Detect which cell encompasses the target text, then output its [X, Y] center coordinate. 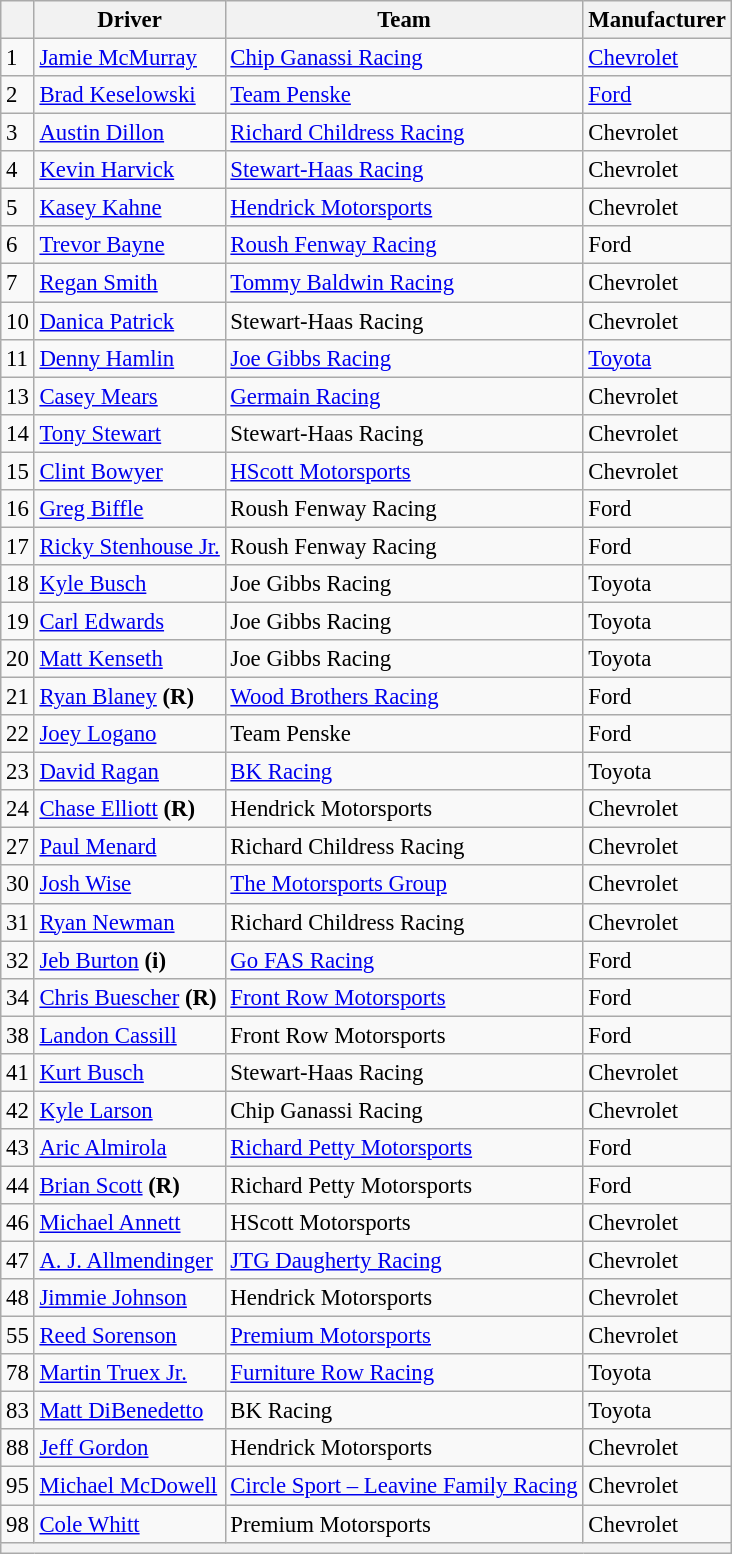
17 [18, 546]
Matt DiBenedetto [130, 1411]
Kevin Harvick [130, 170]
JTG Daugherty Racing [404, 1261]
Joey Logano [130, 734]
Austin Dillon [130, 133]
Regan Smith [130, 283]
19 [18, 621]
Martin Truex Jr. [130, 1373]
Kurt Busch [130, 1073]
Cole Whitt [130, 1524]
11 [18, 358]
Ryan Blaney (R) [130, 697]
Driver [130, 20]
Jamie McMurray [130, 58]
Greg Biffle [130, 509]
Manufacturer [657, 20]
3 [18, 133]
13 [18, 396]
5 [18, 208]
41 [18, 1073]
Matt Kenseth [130, 659]
Paul Menard [130, 847]
2 [18, 95]
Team [404, 20]
34 [18, 997]
Aric Almirola [130, 1148]
Denny Hamlin [130, 358]
Tony Stewart [130, 433]
18 [18, 584]
23 [18, 772]
15 [18, 471]
43 [18, 1148]
Danica Patrick [130, 321]
The Motorsports Group [404, 885]
Michael McDowell [130, 1486]
A. J. Allmendinger [130, 1261]
Kasey Kahne [130, 208]
31 [18, 922]
Go FAS Racing [404, 960]
Reed Sorenson [130, 1336]
Carl Edwards [130, 621]
6 [18, 245]
Furniture Row Racing [404, 1373]
20 [18, 659]
98 [18, 1524]
Ricky Stenhouse Jr. [130, 546]
Kyle Larson [130, 1110]
Ryan Newman [130, 922]
21 [18, 697]
Germain Racing [404, 396]
Brian Scott (R) [130, 1185]
47 [18, 1261]
Josh Wise [130, 885]
Brad Keselowski [130, 95]
27 [18, 847]
32 [18, 960]
30 [18, 885]
Jeb Burton (i) [130, 960]
24 [18, 809]
Clint Bowyer [130, 471]
Jeff Gordon [130, 1449]
Wood Brothers Racing [404, 697]
78 [18, 1373]
Kyle Busch [130, 584]
Michael Annett [130, 1223]
Circle Sport – Leavine Family Racing [404, 1486]
7 [18, 283]
22 [18, 734]
1 [18, 58]
16 [18, 509]
Tommy Baldwin Racing [404, 283]
88 [18, 1449]
48 [18, 1298]
Landon Cassill [130, 1035]
38 [18, 1035]
Trevor Bayne [130, 245]
David Ragan [130, 772]
83 [18, 1411]
46 [18, 1223]
4 [18, 170]
14 [18, 433]
Chris Buescher (R) [130, 997]
42 [18, 1110]
95 [18, 1486]
Chase Elliott (R) [130, 809]
10 [18, 321]
Jimmie Johnson [130, 1298]
Casey Mears [130, 396]
44 [18, 1185]
55 [18, 1336]
